Locate the cell with the specified text and output its [X, Y] center coordinate. 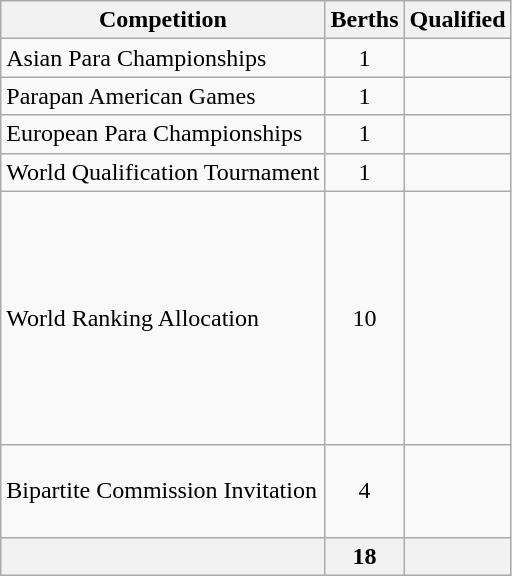
World Ranking Allocation [163, 318]
Berths [364, 20]
Bipartite Commission Invitation [163, 491]
Parapan American Games [163, 96]
World Qualification Tournament [163, 172]
4 [364, 491]
Qualified [458, 20]
10 [364, 318]
Competition [163, 20]
European Para Championships [163, 134]
Asian Para Championships [163, 58]
18 [364, 556]
